Locate the cell with the specified text and output its [X, Y] center coordinate. 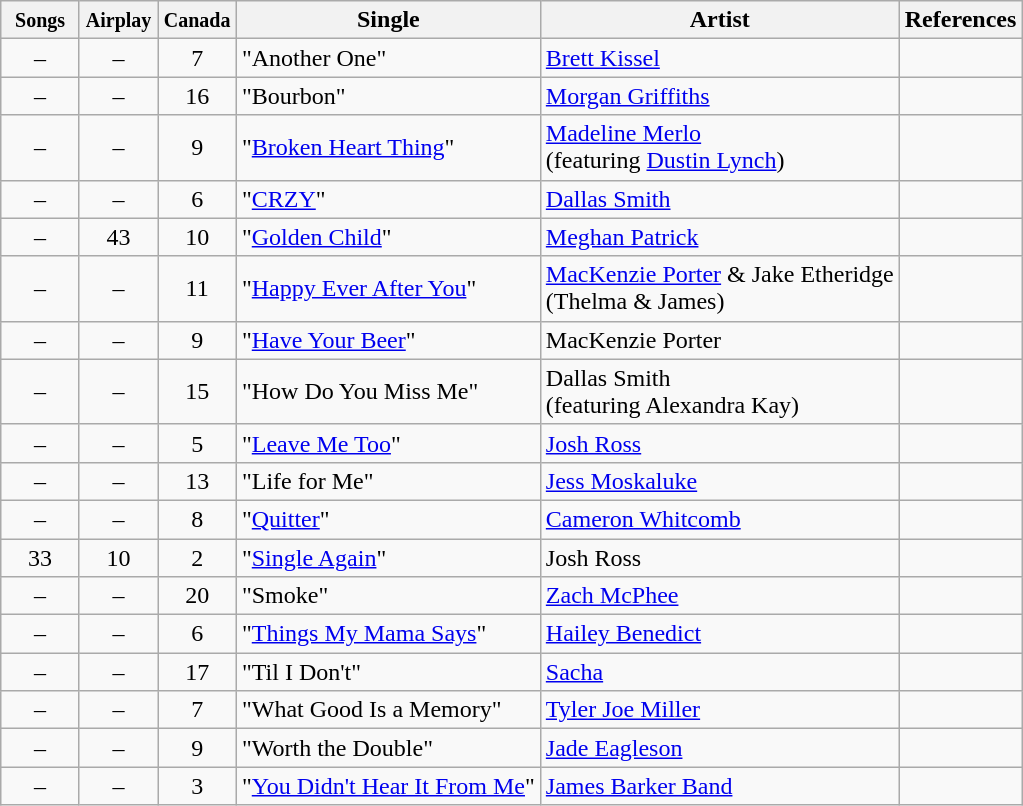
"CRZY" [388, 199]
"Bourbon" [388, 96]
References [960, 20]
"Another One" [388, 58]
"Happy Ever After You" [388, 288]
"Smoke" [388, 596]
2 [198, 557]
MacKenzie Porter & Jake Etheridge(Thelma & James) [720, 288]
"Leave Me Too" [388, 443]
Morgan Griffiths [720, 96]
"What Good Is a Memory" [388, 710]
43 [118, 237]
Tyler Joe Miller [720, 710]
Cameron Whitcomb [720, 519]
Single [388, 20]
33 [40, 557]
3 [198, 786]
"Life for Me" [388, 481]
"Quitter" [388, 519]
Jess Moskaluke [720, 481]
"Til I Don't" [388, 672]
Meghan Patrick [720, 237]
"Things My Mama Says" [388, 634]
"You Didn't Hear It From Me" [388, 786]
Madeline Merlo(featuring Dustin Lynch) [720, 148]
MacKenzie Porter [720, 340]
11 [198, 288]
Hailey Benedict [720, 634]
"Have Your Beer" [388, 340]
"Golden Child" [388, 237]
Dallas Smith [720, 199]
"Single Again" [388, 557]
Airplay [118, 20]
Zach McPhee [720, 596]
13 [198, 481]
"Broken Heart Thing" [388, 148]
8 [198, 519]
Artist [720, 20]
Songs [40, 20]
Canada [198, 20]
"Worth the Double" [388, 748]
20 [198, 596]
"How Do You Miss Me" [388, 392]
Jade Eagleson [720, 748]
Brett Kissel [720, 58]
Dallas Smith(featuring Alexandra Kay) [720, 392]
16 [198, 96]
James Barker Band [720, 786]
Sacha [720, 672]
15 [198, 392]
17 [198, 672]
5 [198, 443]
